Detect which cell encompasses the target text, then output its [X, Y] center coordinate. 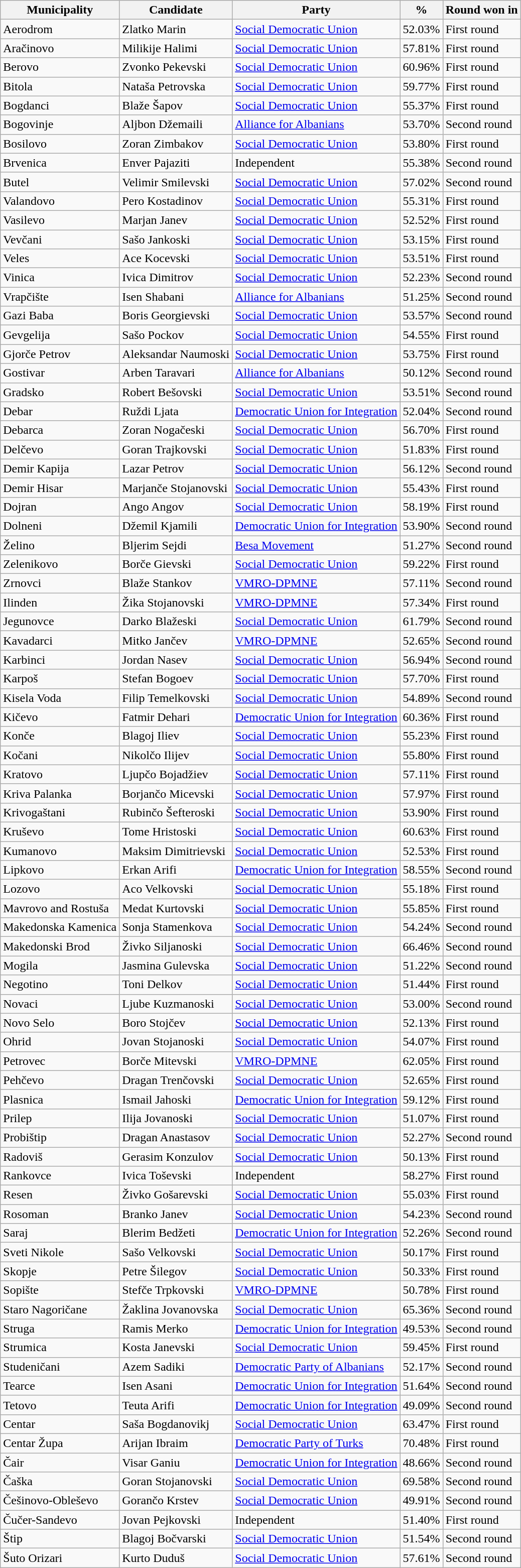
Maksim Dimitrievski [176, 851]
Čair [60, 1463]
Šuto Orizari [60, 1558]
Gazi Baba [60, 316]
Zlatko Marin [176, 29]
55.23% [422, 736]
59.12% [422, 1099]
Boro Stojčev [176, 1023]
51.54% [422, 1539]
Jordan Nasev [176, 660]
Sašo Pockov [176, 335]
Borče Gievski [176, 564]
Centar [60, 1424]
Arijan Ibraim [176, 1443]
Zvonko Pekevski [176, 67]
Lipkovo [60, 870]
65.36% [422, 1309]
55.85% [422, 908]
Sopište [60, 1290]
Ramis Merko [176, 1329]
Vasilevo [60, 220]
Aco Velkovski [176, 889]
51.07% [422, 1118]
54.07% [422, 1042]
Marjan Janev [176, 220]
60.63% [422, 831]
Ace Kocevski [176, 259]
53.80% [422, 144]
Zelenikovo [60, 564]
Struga [60, 1329]
Round won in [482, 10]
Ruždi Ljata [176, 411]
Bogovinje [60, 125]
Negotino [60, 985]
Ismail Jahoski [176, 1099]
58.19% [422, 507]
52.26% [422, 1233]
Bosilovo [60, 144]
50.13% [422, 1156]
Lazar Petrov [176, 468]
56.12% [422, 468]
Blaže Šapov [176, 105]
Gradsko [60, 392]
53.15% [422, 239]
50.17% [422, 1252]
Bogdanci [60, 105]
52.52% [422, 220]
Teuta Arifi [176, 1405]
Boris Georgievski [176, 316]
51.22% [422, 966]
Kurto Duduš [176, 1558]
52.53% [422, 851]
Štip [60, 1539]
57.81% [422, 48]
57.70% [422, 679]
51.27% [422, 545]
49.91% [422, 1501]
Gostivar [60, 373]
Azem Sadiki [176, 1367]
Karbinci [60, 660]
54.23% [422, 1214]
Dragan Trenčovski [176, 1080]
Vevčani [60, 239]
Sašo Jankoski [176, 239]
Aljbon Džemaili [176, 125]
Žaklina Jovanovska [176, 1309]
Darko Blažeski [176, 622]
Kratovo [60, 774]
Robert Bešovski [176, 392]
Debarca [60, 430]
Filip Temelkovski [176, 698]
Nikolčo Ilijev [176, 755]
Kumanovo [60, 851]
Makedonska Kamenica [60, 927]
51.83% [422, 449]
Berovo [60, 67]
57.02% [422, 182]
58.27% [422, 1176]
Makedonski Brod [60, 946]
Aerodrom [60, 29]
Debar [60, 411]
Butel [60, 182]
Jegunovce [60, 622]
Fatmir Dehari [176, 717]
Probištip [60, 1137]
50.78% [422, 1290]
Blerim Bedžeti [176, 1233]
69.58% [422, 1482]
Češinovo-Obleševo [60, 1501]
Kosta Janevski [176, 1348]
Blagoj Iliev [176, 736]
55.80% [422, 755]
Prilep [60, 1118]
Živko Gošarevski [176, 1195]
Pehčevo [60, 1080]
52.27% [422, 1137]
Staro Nagoričane [60, 1309]
Gevgelija [60, 335]
48.66% [422, 1463]
51.40% [422, 1520]
57.61% [422, 1558]
Jovan Stojanoski [176, 1042]
Radoviš [60, 1156]
Isen Shabani [176, 297]
53.00% [422, 1004]
59.22% [422, 564]
Candidate [176, 10]
Saša Bogdanovikj [176, 1424]
60.36% [422, 717]
61.79% [422, 622]
Kičevo [60, 717]
Zoran Nogačeski [176, 430]
Stefan Bogoev [176, 679]
Ilinden [60, 602]
70.48% [422, 1443]
Delčevo [60, 449]
60.96% [422, 67]
Mitko Jančev [176, 641]
Mogila [60, 966]
Goran Trajkovski [176, 449]
Vinica [60, 278]
55.43% [422, 488]
Kočani [60, 755]
Petre Šilegov [176, 1271]
Veles [60, 259]
Aleksandar Naumoski [176, 354]
Ljupčo Bojadžiev [176, 774]
Žika Stojanovski [176, 602]
53.57% [422, 316]
Resen [60, 1195]
Stefče Trpkovski [176, 1290]
Municipality [60, 10]
Želino [60, 545]
55.31% [422, 201]
52.13% [422, 1023]
Studeničani [60, 1367]
Kavadarci [60, 641]
Tetovo [60, 1405]
Sonja Stamenkova [176, 927]
54.55% [422, 335]
Bljerim Sejdi [176, 545]
52.17% [422, 1367]
Demir Kapija [60, 468]
Jovan Pejkovski [176, 1520]
Ohrid [60, 1042]
Sašo Velkovski [176, 1252]
Rankovce [60, 1176]
Rubinčo Šefteroski [176, 812]
Ivica Dimitrov [176, 278]
Bitola [60, 86]
Strumica [60, 1348]
Nataša Petrovska [176, 86]
Zrnovci [60, 583]
Saraj [60, 1233]
Kruševo [60, 831]
52.04% [422, 411]
Blagoj Bočvarski [176, 1539]
Besa Movement [316, 545]
Rosoman [60, 1214]
Borče Mitevski [176, 1061]
Novo Selo [60, 1023]
Živko Siljanoski [176, 946]
Krivogaštani [60, 812]
54.24% [422, 927]
Arben Taravari [176, 373]
Visar Ganiu [176, 1463]
Dojran [60, 507]
Dolneni [60, 526]
Plasnica [60, 1099]
Isen Asani [176, 1386]
55.03% [422, 1195]
Sveti Nikole [60, 1252]
Ango Angov [176, 507]
Ljube Kuzmanoski [176, 1004]
Milikije Halimi [176, 48]
Medat Kurtovski [176, 908]
Skopje [60, 1271]
Ilija Jovanoski [176, 1118]
Velimir Smilevski [176, 182]
Dragan Anastasov [176, 1137]
Kriva Palanka [60, 793]
52.03% [422, 29]
56.70% [422, 430]
Novaci [60, 1004]
Marjanče Stojanovski [176, 488]
Lozovo [60, 889]
Brvenica [60, 163]
52.23% [422, 278]
54.89% [422, 698]
Enver Pajaziti [176, 163]
62.05% [422, 1061]
Democratic Party of Turks [316, 1443]
Pero Kostadinov [176, 201]
Gorančo Krstev [176, 1501]
49.09% [422, 1405]
Demir Hisar [60, 488]
55.38% [422, 163]
Čučer-Sandevo [60, 1520]
Aračinovo [60, 48]
49.53% [422, 1329]
Party [316, 10]
Gjorče Petrov [60, 354]
Petrovec [60, 1061]
Jasmina Gulevska [176, 966]
Vrapčište [60, 297]
59.45% [422, 1348]
Ivica Toševski [176, 1176]
56.94% [422, 660]
Zoran Zimbakov [176, 144]
Centar Župa [60, 1443]
51.44% [422, 985]
Džemil Kjamili [176, 526]
57.34% [422, 602]
Erkan Arifi [176, 870]
55.37% [422, 105]
59.77% [422, 86]
Gerasim Konzulov [176, 1156]
Čaška [60, 1482]
51.64% [422, 1386]
50.33% [422, 1271]
Valandovo [60, 201]
63.47% [422, 1424]
58.55% [422, 870]
57.97% [422, 793]
Borjančo Micevski [176, 793]
% [422, 10]
53.75% [422, 354]
Konče [60, 736]
Branko Janev [176, 1214]
Goran Stojanovski [176, 1482]
Kisela Voda [60, 698]
50.12% [422, 373]
Karpoš [60, 679]
Tearce [60, 1386]
Blaže Stankov [176, 583]
55.18% [422, 889]
53.70% [422, 125]
Toni Delkov [176, 985]
51.25% [422, 297]
Democratic Party of Albanians [316, 1367]
Tome Hristoski [176, 831]
Mavrovo and Rostuša [60, 908]
66.46% [422, 946]
